For the text-containing cell, return its midpoint in [X, Y] coordinate format. 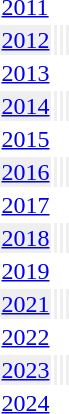
2013 [26, 73]
2014 [26, 106]
2022 [26, 337]
2019 [26, 271]
2017 [26, 205]
2023 [26, 370]
2015 [26, 139]
2018 [26, 238]
2016 [26, 172]
2021 [26, 304]
2012 [26, 40]
